Return [x, y] of the center of cell containing provided text 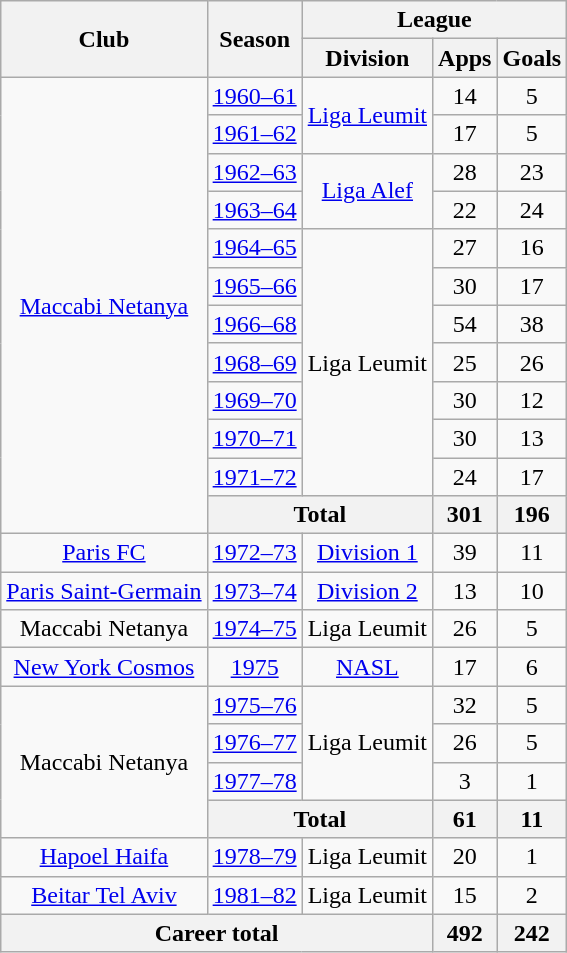
15 [465, 895]
1975–76 [254, 705]
38 [532, 324]
27 [465, 248]
22 [465, 210]
1965–66 [254, 286]
1972–73 [254, 553]
20 [465, 857]
Club [104, 39]
Career total [217, 933]
Goals [532, 58]
1968–69 [254, 362]
10 [532, 591]
54 [465, 324]
14 [465, 96]
New York Cosmos [104, 667]
Paris FC [104, 553]
12 [532, 400]
242 [532, 933]
Division 1 [367, 553]
1978–79 [254, 857]
Hapoel Haifa [104, 857]
23 [532, 172]
196 [532, 515]
25 [465, 362]
Division 2 [367, 591]
Season [254, 39]
1960–61 [254, 96]
1969–70 [254, 400]
League [434, 20]
1975 [254, 667]
1973–74 [254, 591]
6 [532, 667]
492 [465, 933]
16 [532, 248]
1961–62 [254, 134]
32 [465, 705]
61 [465, 819]
2 [532, 895]
1970–71 [254, 438]
1976–77 [254, 743]
1963–64 [254, 210]
1974–75 [254, 629]
1962–63 [254, 172]
1964–65 [254, 248]
1966–68 [254, 324]
Apps [465, 58]
1981–82 [254, 895]
301 [465, 515]
Paris Saint-Germain [104, 591]
NASL [367, 667]
Beitar Tel Aviv [104, 895]
28 [465, 172]
39 [465, 553]
3 [465, 781]
1977–78 [254, 781]
Liga Alef [367, 191]
1971–72 [254, 477]
Division [367, 58]
